Determine the (X, Y) coordinate at the center of the cell enclosing the given text.  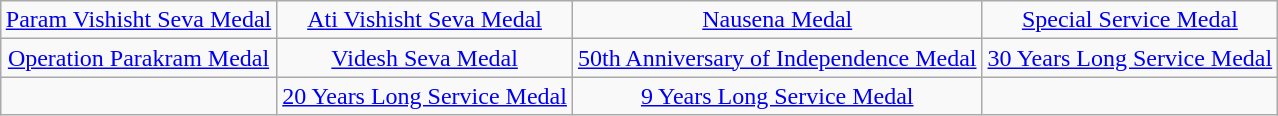
20 Years Long Service Medal (425, 96)
9 Years Long Service Medal (777, 96)
Special Service Medal (1130, 20)
30 Years Long Service Medal (1130, 58)
Nausena Medal (777, 20)
50th Anniversary of Independence Medal (777, 58)
Videsh Seva Medal (425, 58)
Ati Vishisht Seva Medal (425, 20)
Operation Parakram Medal (138, 58)
Param Vishisht Seva Medal (138, 20)
